Detect which cell encompasses the target text, then output its [x, y] center coordinate. 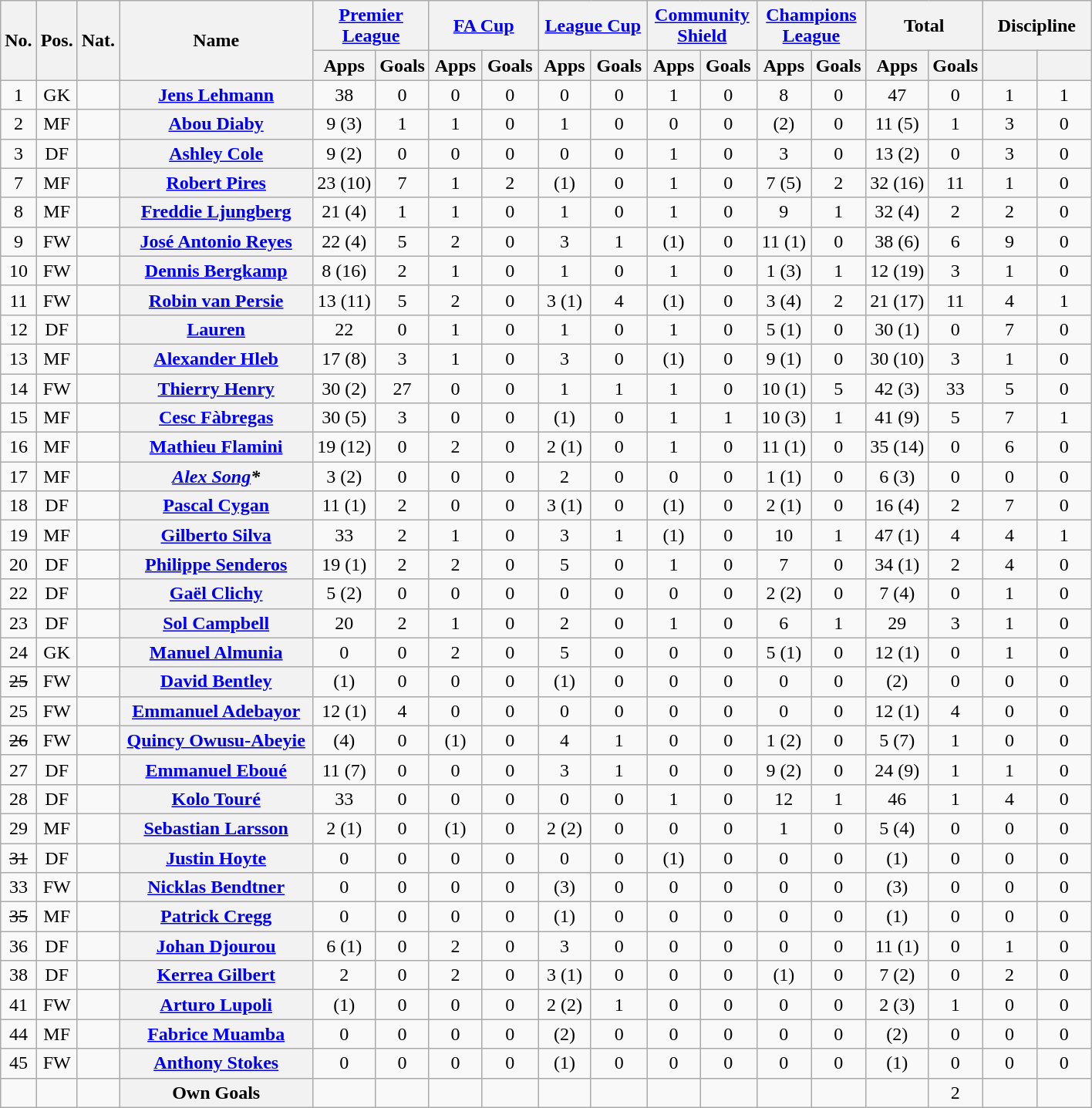
9 (1) [784, 359]
Pascal Cygan [216, 506]
47 [898, 95]
1 (2) [784, 740]
17 [19, 477]
7 (5) [784, 183]
21 (4) [344, 212]
10 (3) [784, 418]
Patrick Cregg [216, 917]
30 (1) [898, 329]
No. [19, 40]
Name [216, 40]
16 [19, 447]
44 [19, 1034]
Emmanuel Adebayor [216, 711]
1 (3) [784, 271]
Johan Djourou [216, 946]
Kolo Touré [216, 799]
30 (2) [344, 388]
30 (10) [898, 359]
41 [19, 1005]
11 (5) [898, 124]
13 (2) [898, 153]
32 (4) [898, 212]
18 [19, 506]
46 [898, 799]
34 (1) [898, 564]
10 (1) [784, 388]
7 (4) [898, 594]
José Antonio Reyes [216, 241]
13 (11) [344, 300]
(4) [344, 740]
Alexander Hleb [216, 359]
Anthony Stokes [216, 1063]
FA Cup [484, 26]
Jens Lehmann [216, 95]
Kerrea Gilbert [216, 975]
15 [19, 418]
Premier League [372, 26]
Total [924, 26]
7 (2) [898, 975]
Quincy Owusu-Abeyie [216, 740]
Mathieu Flamini [216, 447]
Nicklas Bendtner [216, 887]
32 (16) [898, 183]
Nat. [98, 40]
14 [19, 388]
35 [19, 917]
24 (9) [898, 770]
Robin van Persie [216, 300]
47 (1) [898, 535]
Robert Pires [216, 183]
13 [19, 359]
35 (14) [898, 447]
9 (3) [344, 124]
8 (16) [344, 271]
26 [19, 740]
David Bentley [216, 682]
Pos. [57, 40]
19 (12) [344, 447]
Manuel Almunia [216, 652]
Discipline [1037, 26]
23 (10) [344, 183]
1 (1) [784, 477]
League Cup [593, 26]
Alex Song* [216, 477]
Cesc Fàbregas [216, 418]
Gilberto Silva [216, 535]
2 (3) [898, 1005]
Fabrice Muamba [216, 1034]
19 (1) [344, 564]
22 (4) [344, 241]
36 [19, 946]
19 [19, 535]
11 (7) [344, 770]
Lauren [216, 329]
23 [19, 623]
Community Shield [703, 26]
Sol Campbell [216, 623]
Thierry Henry [216, 388]
Emmanuel Eboué [216, 770]
5 (2) [344, 594]
Abou Diaby [216, 124]
41 (9) [898, 418]
Gaël Clichy [216, 594]
21 (17) [898, 300]
30 (5) [344, 418]
Freddie Ljungberg [216, 212]
38 (6) [898, 241]
3 (4) [784, 300]
Arturo Lupoli [216, 1005]
24 [19, 652]
17 (8) [344, 359]
6 (3) [898, 477]
16 (4) [898, 506]
5 (7) [898, 740]
Ashley Cole [216, 153]
Philippe Senderos [216, 564]
5 (4) [898, 828]
Champions League [811, 26]
28 [19, 799]
Sebastian Larsson [216, 828]
3 (2) [344, 477]
45 [19, 1063]
6 (1) [344, 946]
42 (3) [898, 388]
12 (19) [898, 271]
31 [19, 858]
Justin Hoyte [216, 858]
Dennis Bergkamp [216, 271]
Own Goals [216, 1093]
